Find where the given text appears and provide that cell's center as [x, y] coordinate. 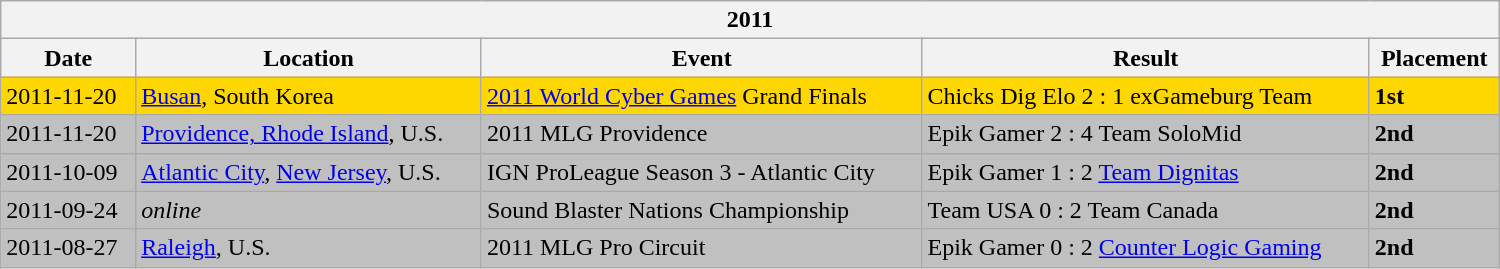
2011-09-24 [68, 210]
2011 MLG Pro Circuit [702, 248]
Event [702, 58]
2011-08-27 [68, 248]
IGN ProLeague Season 3 - Atlantic City [702, 172]
online [309, 210]
1st [1434, 96]
Result [1146, 58]
2011 World Cyber Games Grand Finals [702, 96]
Location [309, 58]
Raleigh, U.S. [309, 248]
2011 [750, 20]
Team USA 0 : 2 Team Canada [1146, 210]
2011-10-09 [68, 172]
Sound Blaster Nations Championship [702, 210]
Busan, South Korea [309, 96]
Epik Gamer 0 : 2 Counter Logic Gaming [1146, 248]
Providence, Rhode Island, U.S. [309, 134]
Date [68, 58]
Atlantic City, New Jersey, U.S. [309, 172]
Placement [1434, 58]
Epik Gamer 1 : 2 Team Dignitas [1146, 172]
Chicks Dig Elo 2 : 1 exGameburg Team [1146, 96]
2011 MLG Providence [702, 134]
Epik Gamer 2 : 4 Team SoloMid [1146, 134]
